Pinpoint the cell where the given text exists, returning its [X, Y] midpoint coordinate. 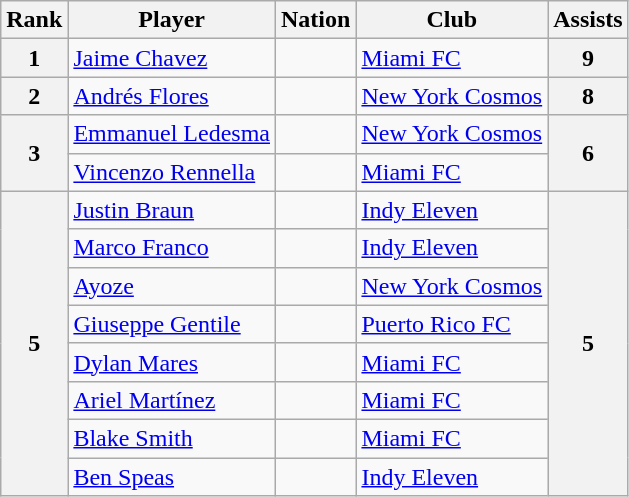
3 [34, 153]
Ben Speas [172, 477]
Dylan Mares [172, 362]
Andrés Flores [172, 96]
Marco Franco [172, 248]
2 [34, 96]
6 [588, 153]
Rank [34, 20]
Vincenzo Rennella [172, 172]
Ayoze [172, 286]
Nation [316, 20]
Giuseppe Gentile [172, 324]
Emmanuel Ledesma [172, 134]
Ariel Martínez [172, 400]
Assists [588, 20]
Justin Braun [172, 210]
Player [172, 20]
1 [34, 58]
Puerto Rico FC [452, 324]
9 [588, 58]
8 [588, 96]
Club [452, 20]
Jaime Chavez [172, 58]
Blake Smith [172, 438]
